Determine the (x, y) coordinate at the center of the cell enclosing the given text.  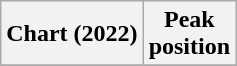
Chart (2022) (72, 34)
Peakposition (189, 34)
